Pinpoint the cell where the given text exists, returning its [x, y] midpoint coordinate. 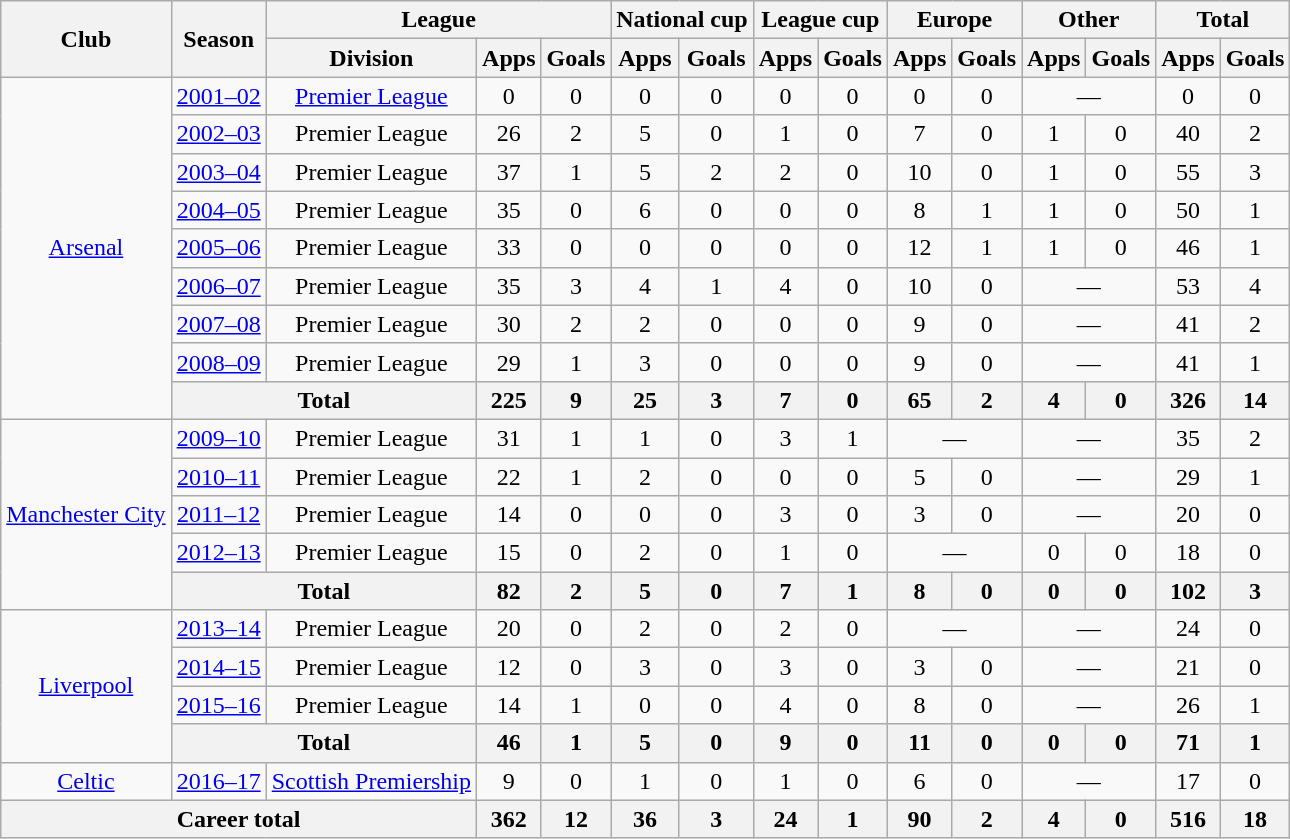
Season [218, 39]
Liverpool [86, 686]
31 [509, 438]
League cup [820, 20]
2008–09 [218, 362]
21 [1188, 667]
Scottish Premiership [371, 781]
2014–15 [218, 667]
2011–12 [218, 515]
30 [509, 324]
37 [509, 172]
225 [509, 400]
102 [1188, 591]
2009–10 [218, 438]
82 [509, 591]
90 [919, 819]
40 [1188, 134]
50 [1188, 210]
2012–13 [218, 553]
36 [645, 819]
2010–11 [218, 477]
National cup [682, 20]
League [438, 20]
Europe [954, 20]
Career total [239, 819]
53 [1188, 286]
Division [371, 58]
2005–06 [218, 248]
2015–16 [218, 705]
2016–17 [218, 781]
Other [1089, 20]
2006–07 [218, 286]
326 [1188, 400]
55 [1188, 172]
516 [1188, 819]
65 [919, 400]
11 [919, 743]
Celtic [86, 781]
22 [509, 477]
2003–04 [218, 172]
71 [1188, 743]
362 [509, 819]
2007–08 [218, 324]
33 [509, 248]
25 [645, 400]
Manchester City [86, 514]
2001–02 [218, 96]
2013–14 [218, 629]
15 [509, 553]
Club [86, 39]
2004–05 [218, 210]
2002–03 [218, 134]
17 [1188, 781]
Arsenal [86, 248]
